Extract the [x, y] coordinate from the center of the cell holding the provided text.  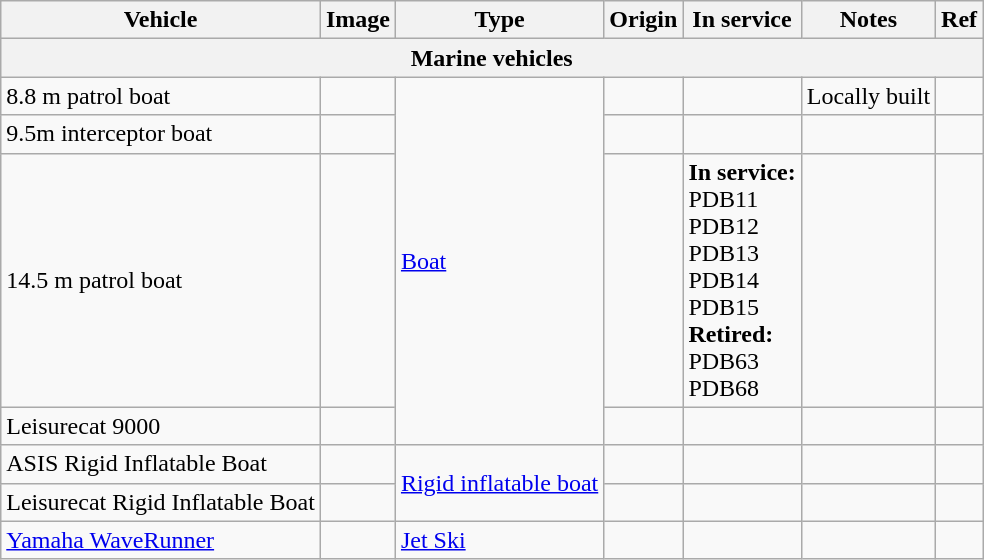
In service [742, 20]
Type [499, 20]
Vehicle [161, 20]
Rigid inflatable boat [499, 483]
Image [358, 20]
ASIS Rigid Inflatable Boat [161, 464]
9.5m interceptor boat [161, 134]
In service:PDB11PDB12PDB13PDB14PDB15Retired:PDB63PDB68 [742, 280]
Jet Ski [499, 540]
Boat [499, 261]
Yamaha WaveRunner [161, 540]
Marine vehicles [492, 58]
Origin [644, 20]
Locally built [868, 96]
Notes [868, 20]
Ref [960, 20]
Leisurecat 9000 [161, 426]
14.5 m patrol boat [161, 280]
Leisurecat Rigid Inflatable Boat [161, 502]
8.8 m patrol boat [161, 96]
